Return [x, y] of the center of cell containing provided text 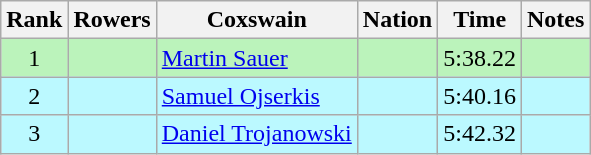
1 [34, 58]
Samuel Ojserkis [256, 96]
Rowers [112, 20]
Coxswain [256, 20]
Nation [397, 20]
Martin Sauer [256, 58]
5:40.16 [480, 96]
2 [34, 96]
Time [480, 20]
5:42.32 [480, 134]
Daniel Trojanowski [256, 134]
Notes [555, 20]
5:38.22 [480, 58]
3 [34, 134]
Rank [34, 20]
